Find where the given text appears and provide that cell's center as (x, y) coordinate. 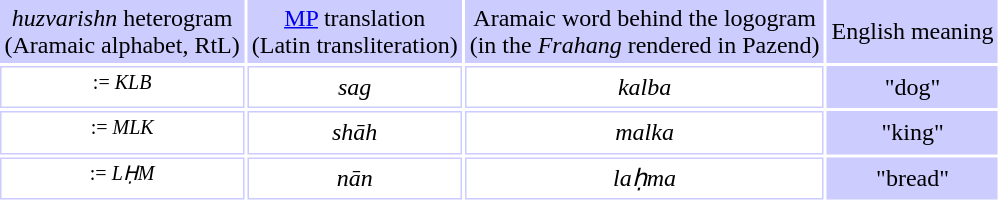
sag (354, 87)
laḥma (644, 178)
huzvarishn heterogram (Aramaic alphabet, RtL) (122, 32)
"king" (912, 132)
:= LḤM (122, 178)
English meaning (912, 32)
MP translation(Latin transliteration) (354, 32)
:= MLK (122, 132)
"bread" (912, 178)
kalba (644, 87)
Aramaic word behind the logogram(in the Frahang rendered in Pazend) (644, 32)
:= KLB (122, 87)
shāh (354, 132)
malka (644, 132)
"dog" (912, 87)
nān (354, 178)
